For the text-containing cell, return its midpoint in [x, y] coordinate format. 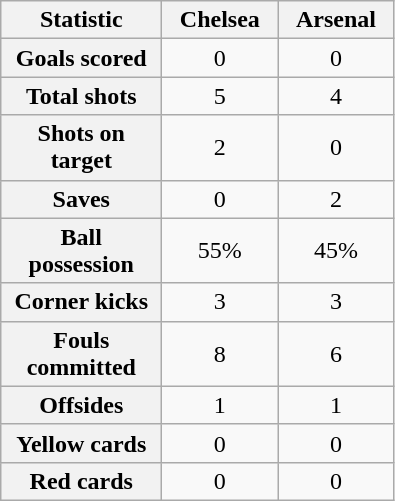
Goals scored [82, 58]
Saves [82, 199]
4 [336, 96]
8 [220, 354]
Arsenal [336, 20]
5 [220, 96]
Total shots [82, 96]
Statistic [82, 20]
Chelsea [220, 20]
Shots on target [82, 148]
Offsides [82, 405]
Yellow cards [82, 443]
55% [220, 250]
Ball possession [82, 250]
Fouls committed [82, 354]
6 [336, 354]
Corner kicks [82, 302]
45% [336, 250]
Red cards [82, 481]
